Pinpoint the cell where the given text exists, returning its (x, y) midpoint coordinate. 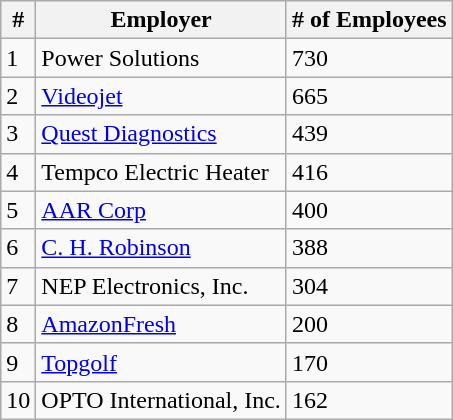
Tempco Electric Heater (162, 172)
3 (18, 134)
Employer (162, 20)
730 (369, 58)
388 (369, 248)
C. H. Robinson (162, 248)
Topgolf (162, 362)
170 (369, 362)
439 (369, 134)
5 (18, 210)
Quest Diagnostics (162, 134)
8 (18, 324)
OPTO International, Inc. (162, 400)
AAR Corp (162, 210)
# of Employees (369, 20)
10 (18, 400)
# (18, 20)
NEP Electronics, Inc. (162, 286)
AmazonFresh (162, 324)
Videojet (162, 96)
7 (18, 286)
1 (18, 58)
416 (369, 172)
162 (369, 400)
665 (369, 96)
6 (18, 248)
200 (369, 324)
9 (18, 362)
400 (369, 210)
4 (18, 172)
304 (369, 286)
Power Solutions (162, 58)
2 (18, 96)
